Provide the [x, y] coordinate of the cell's center where the given text is located.  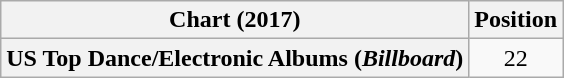
22 [516, 58]
Position [516, 20]
Chart (2017) [235, 20]
US Top Dance/Electronic Albums (Billboard) [235, 58]
